Output the (X, Y) coordinate of the center of the cell containing the given text.  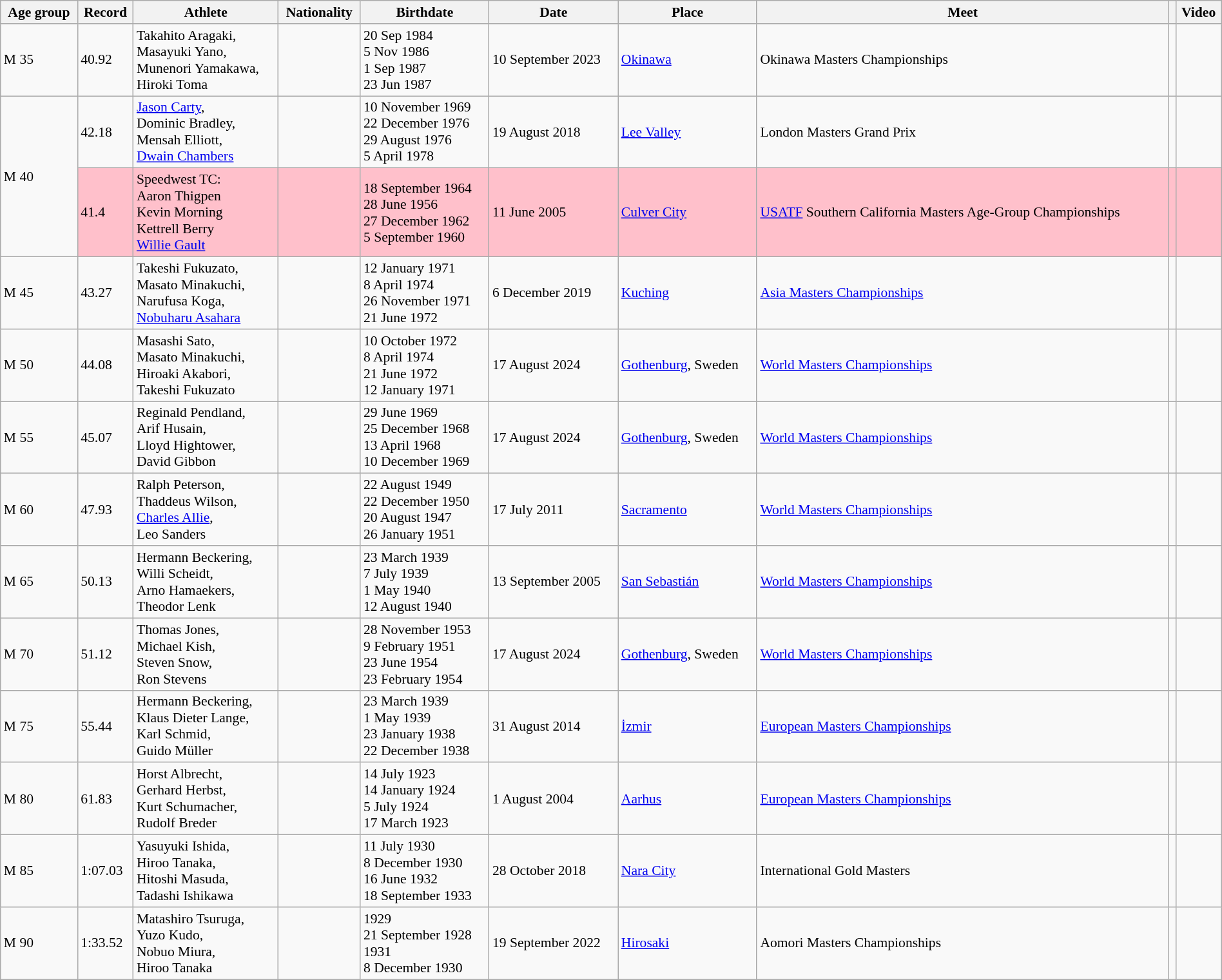
Takeshi Fukuzato,Masato Minakuchi,Narufusa Koga, Nobuharu Asahara (206, 293)
M 85 (39, 871)
M 80 (39, 799)
42.18 (106, 132)
43.27 (106, 293)
55.44 (106, 726)
İzmir (688, 726)
61.83 (106, 799)
19 September 2022 (554, 943)
Hermann Beckering,Willi Scheidt,Arno Hamaekers,Theodor Lenk (206, 582)
Meet (962, 12)
M 55 (39, 437)
M 75 (39, 726)
Masashi Sato,Masato Minakuchi,Hiroaki Akabori,Takeshi Fukuzato (206, 365)
Thomas Jones,Michael Kish,Steven Snow,Ron Stevens (206, 654)
44.08 (106, 365)
20 Sep 19845 Nov 19861 Sep 198723 Jun 1987 (425, 60)
41.4 (106, 213)
Birthdate (425, 12)
Reginald Pendland,Arif Husain,Lloyd Hightower,David Gibbon (206, 437)
12 January 1971 8 April 197426 November 197121 June 1972 (425, 293)
Hermann Beckering,Klaus Dieter Lange,Karl Schmid,Guido Müller (206, 726)
M 40 (39, 177)
40.92 (106, 60)
Lee Valley (688, 132)
Culver City (688, 213)
Nara City (688, 871)
6 December 2019 (554, 293)
Record (106, 12)
Jason Carty,Dominic Bradley,Mensah Elliott,Dwain Chambers (206, 132)
Athlete (206, 12)
Okinawa (688, 60)
45.07 (106, 437)
10 November 196922 December 197629 August 19765 April 1978 (425, 132)
1:07.03 (106, 871)
Video (1199, 12)
Matashiro Tsuruga,Yuzo Kudo,Nobuo Miura,Hiroo Tanaka (206, 943)
Place (688, 12)
M 35 (39, 60)
M 45 (39, 293)
M 90 (39, 943)
1 August 2004 (554, 799)
1:33.52 (106, 943)
10 September 2023 (554, 60)
M 65 (39, 582)
50.13 (106, 582)
19 August 2018 (554, 132)
23 March 19397 July 19391 May 194012 August 1940 (425, 582)
10 October 1972 8 April 197421 June 197212 January 1971 (425, 365)
29 June 1969 25 December 196813 April 196810 December 1969 (425, 437)
M 60 (39, 510)
47.93 (106, 510)
192921 September 192819318 December 1930 (425, 943)
51.12 (106, 654)
22 August 194922 December 195020 August 194726 January 1951 (425, 510)
Hirosaki (688, 943)
Ralph Peterson,Thaddeus Wilson,Charles Allie,Leo Sanders (206, 510)
Yasuyuki Ishida,Hiroo Tanaka,Hitoshi Masuda,Tadashi Ishikawa (206, 871)
Asia Masters Championships (962, 293)
18 September 196428 June 195627 December 19625 September 1960 (425, 213)
Date (554, 12)
28 November 19539 February 195123 June 195423 February 1954 (425, 654)
Okinawa Masters Championships (962, 60)
14 July 192314 January 19245 July 192417 March 1923 (425, 799)
Aomori Masters Championships (962, 943)
Speedwest TC:Aaron ThigpenKevin MorningKettrell BerryWillie Gault (206, 213)
M 70 (39, 654)
17 July 2011 (554, 510)
Aarhus (688, 799)
Sacramento (688, 510)
13 September 2005 (554, 582)
London Masters Grand Prix (962, 132)
28 October 2018 (554, 871)
Nationality (320, 12)
M 50 (39, 365)
11 June 2005 (554, 213)
USATF Southern California Masters Age-Group Championships (962, 213)
Kuching (688, 293)
International Gold Masters (962, 871)
Horst Albrecht,Gerhard Herbst,Kurt Schumacher,Rudolf Breder (206, 799)
11 July 19308 December 193016 June 193218 September 1933 (425, 871)
Takahito Aragaki,Masayuki Yano,Munenori Yamakawa,Hiroki Toma (206, 60)
23 March 19391 May 193923 January 193822 December 1938 (425, 726)
31 August 2014 (554, 726)
San Sebastián (688, 582)
Age group (39, 12)
